Capture the cell that displays the provided text and extract its [x, y] central coordinate. 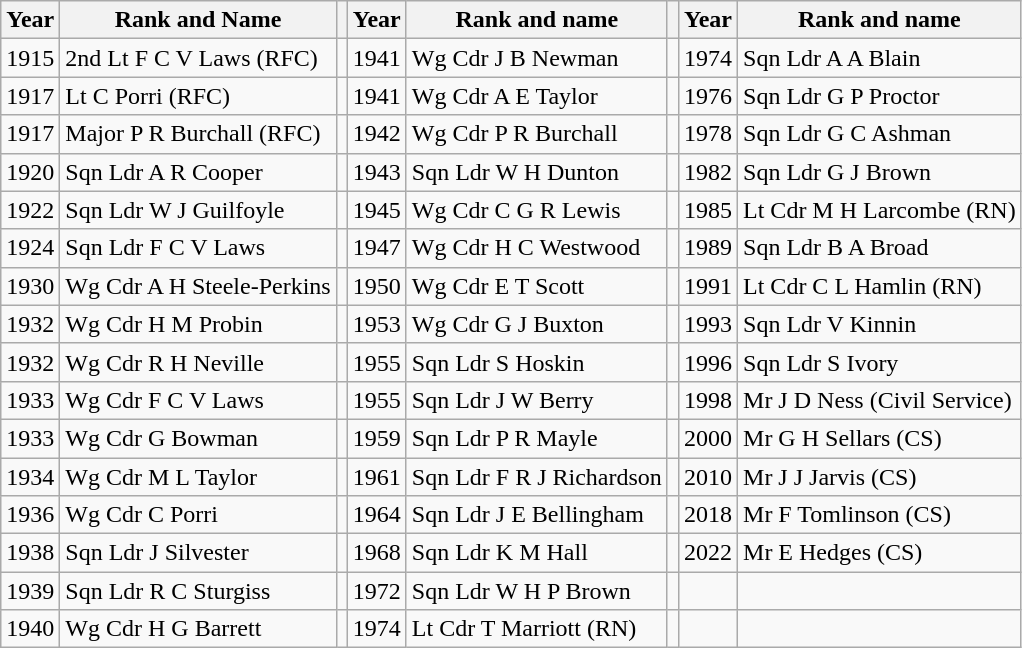
Wg Cdr H G Barrett [198, 629]
Wg Cdr R H Neville [198, 362]
Sqn Ldr J Silvester [198, 553]
Sqn Ldr P R Mayle [536, 438]
Wg Cdr G J Buxton [536, 324]
1989 [708, 248]
Mr G H Sellars (CS) [880, 438]
1938 [30, 553]
Sqn Ldr W H Dunton [536, 172]
1920 [30, 172]
Sqn Ldr W J Guilfoyle [198, 210]
Lt C Porri (RFC) [198, 96]
Lt Cdr T Marriott (RN) [536, 629]
Sqn Ldr S Ivory [880, 362]
2010 [708, 477]
Sqn Ldr R C Sturgiss [198, 591]
2018 [708, 515]
Mr J D Ness (Civil Service) [880, 400]
Sqn Ldr K M Hall [536, 553]
1964 [376, 515]
1953 [376, 324]
Rank and Name [198, 20]
Wg Cdr J B Newman [536, 58]
1998 [708, 400]
Sqn Ldr V Kinnin [880, 324]
1996 [708, 362]
1922 [30, 210]
Wg Cdr A E Taylor [536, 96]
Wg Cdr P R Burchall [536, 134]
Lt Cdr C L Hamlin (RN) [880, 286]
1950 [376, 286]
Wg Cdr C Porri [198, 515]
1942 [376, 134]
1968 [376, 553]
Sqn Ldr S Hoskin [536, 362]
1934 [30, 477]
Sqn Ldr F R J Richardson [536, 477]
Mr F Tomlinson (CS) [880, 515]
Wg Cdr A H Steele-Perkins [198, 286]
Mr J J Jarvis (CS) [880, 477]
1930 [30, 286]
Major P R Burchall (RFC) [198, 134]
Sqn Ldr G J Brown [880, 172]
2000 [708, 438]
Sqn Ldr A A Blain [880, 58]
Sqn Ldr G P Proctor [880, 96]
1939 [30, 591]
1993 [708, 324]
2022 [708, 553]
Wg Cdr C G R Lewis [536, 210]
Wg Cdr M L Taylor [198, 477]
1940 [30, 629]
Sqn Ldr W H P Brown [536, 591]
Wg Cdr H C Westwood [536, 248]
1961 [376, 477]
Sqn Ldr G C Ashman [880, 134]
2nd Lt F C V Laws (RFC) [198, 58]
Sqn Ldr A R Cooper [198, 172]
1991 [708, 286]
1985 [708, 210]
1945 [376, 210]
Sqn Ldr J W Berry [536, 400]
Wg Cdr H M Probin [198, 324]
Wg Cdr E T Scott [536, 286]
1982 [708, 172]
Mr E Hedges (CS) [880, 553]
Lt Cdr M H Larcombe (RN) [880, 210]
Sqn Ldr B A Broad [880, 248]
1947 [376, 248]
1976 [708, 96]
Sqn Ldr F C V Laws [198, 248]
1959 [376, 438]
Sqn Ldr J E Bellingham [536, 515]
1936 [30, 515]
1915 [30, 58]
1924 [30, 248]
1943 [376, 172]
Wg Cdr F C V Laws [198, 400]
1978 [708, 134]
1972 [376, 591]
Wg Cdr G Bowman [198, 438]
